For the text-containing cell, return its midpoint in [X, Y] coordinate format. 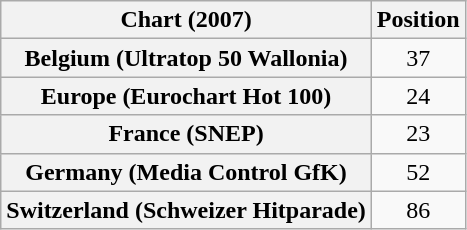
37 [418, 58]
Belgium (Ultratop 50 Wallonia) [186, 58]
France (SNEP) [186, 134]
Europe (Eurochart Hot 100) [186, 96]
Germany (Media Control GfK) [186, 172]
52 [418, 172]
Chart (2007) [186, 20]
23 [418, 134]
86 [418, 210]
Switzerland (Schweizer Hitparade) [186, 210]
24 [418, 96]
Position [418, 20]
